Identify which cell holds the provided text, then report its (X, Y) central coordinate. 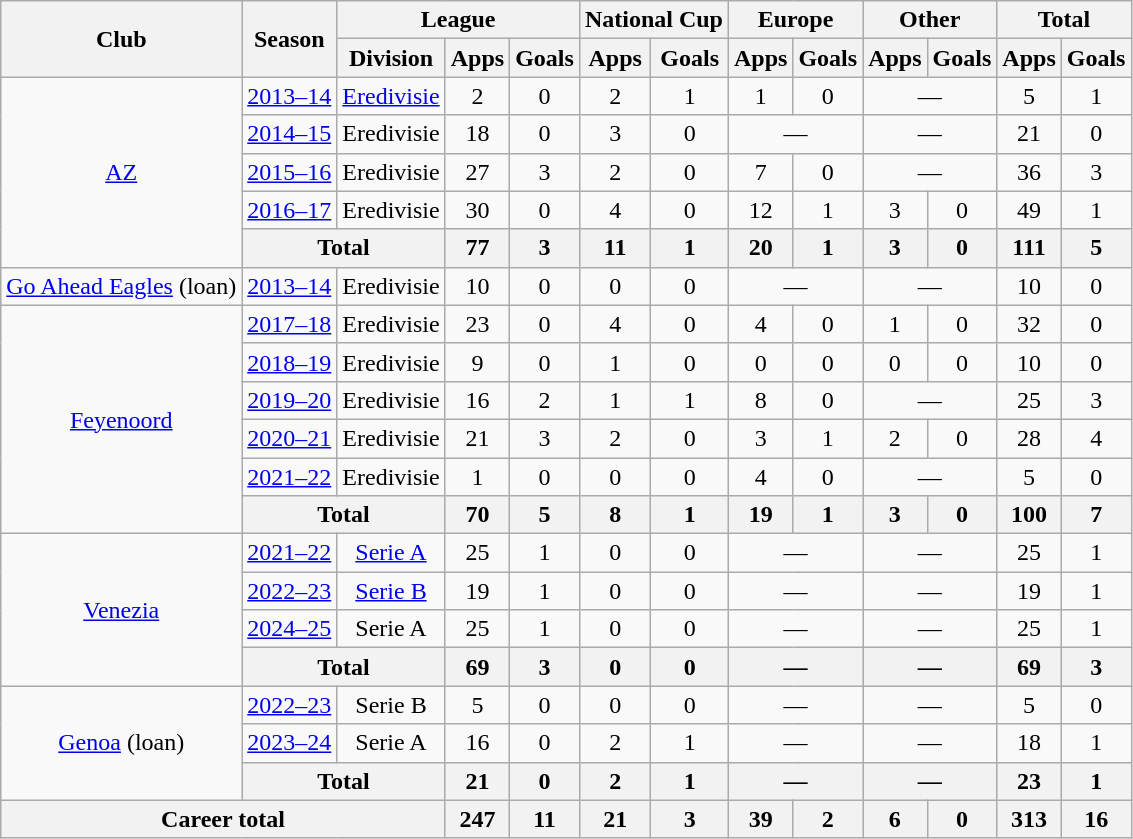
27 (477, 172)
313 (1029, 819)
70 (477, 515)
Club (122, 39)
2024–25 (290, 629)
Season (290, 39)
30 (477, 210)
Venezia (122, 610)
2014–15 (290, 134)
2020–21 (290, 438)
League (458, 20)
247 (477, 819)
2017–18 (290, 324)
28 (1029, 438)
Go Ahead Eagles (loan) (122, 286)
Other (930, 20)
2015–16 (290, 172)
Career total (223, 819)
49 (1029, 210)
Division (391, 58)
2023–24 (290, 743)
2019–20 (290, 400)
32 (1029, 324)
Europe (795, 20)
2016–17 (290, 210)
National Cup (654, 20)
20 (760, 248)
AZ (122, 172)
12 (760, 210)
36 (1029, 172)
39 (760, 819)
77 (477, 248)
Feyenoord (122, 419)
100 (1029, 515)
6 (895, 819)
9 (477, 362)
2018–19 (290, 362)
Genoa (loan) (122, 743)
111 (1029, 248)
